Output the (X, Y) coordinate of the center of the cell containing the given text.  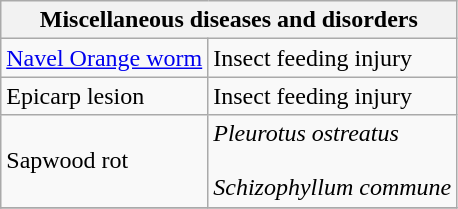
Miscellaneous diseases and disorders (229, 20)
Navel Orange worm (104, 58)
Epicarp lesion (104, 96)
Sapwood rot (104, 161)
Pleurotus ostreatusSchizophyllum commune (332, 161)
